Determine the [X, Y] coordinate at the center of the cell enclosing the given text.  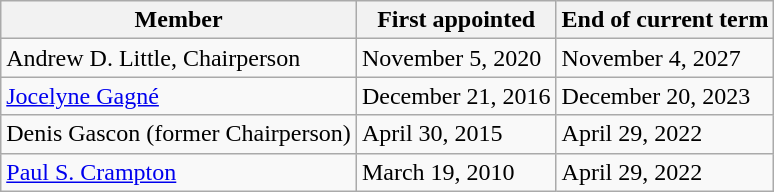
Jocelyne Gagné [179, 96]
Paul S. Crampton [179, 172]
Denis Gascon (former Chairperson) [179, 134]
December 20, 2023 [665, 96]
Member [179, 20]
November 4, 2027 [665, 58]
First appointed [456, 20]
April 30, 2015 [456, 134]
December 21, 2016 [456, 96]
March 19, 2010 [456, 172]
End of current term [665, 20]
Andrew D. Little, Chairperson [179, 58]
November 5, 2020 [456, 58]
